Pinpoint the cell where the given text exists, returning its (X, Y) midpoint coordinate. 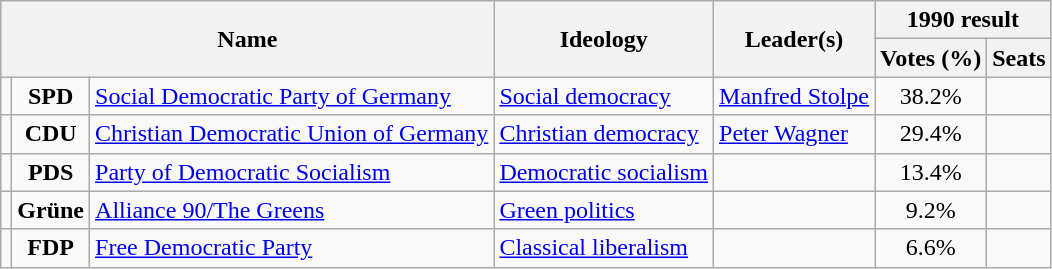
Votes (%) (931, 58)
Name (248, 39)
Green politics (604, 210)
PDS (51, 172)
Leader(s) (794, 39)
Seats (1019, 58)
1990 result (964, 20)
SPD (51, 96)
Ideology (604, 39)
6.6% (931, 248)
Peter Wagner (794, 134)
CDU (51, 134)
Alliance 90/The Greens (292, 210)
29.4% (931, 134)
13.4% (931, 172)
Manfred Stolpe (794, 96)
Christian Democratic Union of Germany (292, 134)
9.2% (931, 210)
Classical liberalism (604, 248)
Free Democratic Party (292, 248)
Party of Democratic Socialism (292, 172)
38.2% (931, 96)
FDP (51, 248)
Social democracy (604, 96)
Grüne (51, 210)
Christian democracy (604, 134)
Democratic socialism (604, 172)
Social Democratic Party of Germany (292, 96)
